Identify which cell holds the provided text, then report its [x, y] central coordinate. 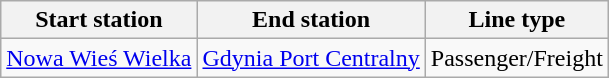
Start station [99, 20]
Nowa Wieś Wielka [99, 58]
Line type [516, 20]
End station [311, 20]
Passenger/Freight [516, 58]
Gdynia Port Centralny [311, 58]
